Return the [x, y] coordinate for the center point of the cell that contains the specified text.  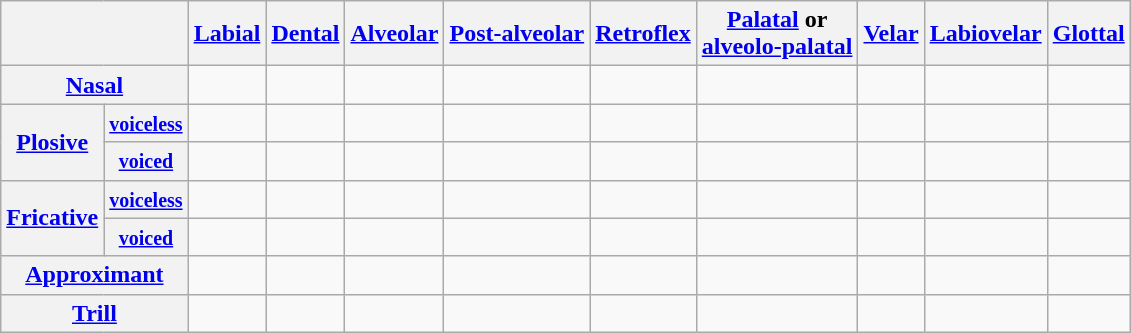
Trill [94, 313]
Labial [227, 34]
Plosive [52, 142]
Palatal or alveolo-palatal [777, 34]
Fricative [52, 218]
Nasal [94, 85]
Post-alveolar [517, 34]
Approximant [94, 275]
Labiovelar [986, 34]
Dental [306, 34]
Retroflex [644, 34]
Alveolar [394, 34]
Velar [891, 34]
Glottal [1088, 34]
